Scan for the cell matching the given text and deliver its [x, y] coordinate at center. 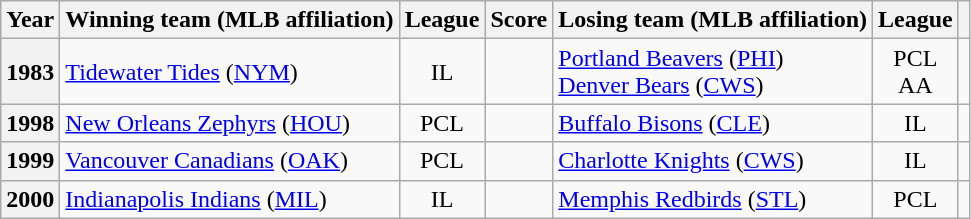
Buffalo Bisons (CLE) [713, 123]
PCLAA [916, 72]
Year [30, 20]
2000 [30, 199]
Score [519, 20]
Indianapolis Indians (MIL) [230, 199]
1983 [30, 72]
1999 [30, 161]
Winning team (MLB affiliation) [230, 20]
New Orleans Zephyrs (HOU) [230, 123]
Portland Beavers (PHI)Denver Bears (CWS) [713, 72]
Tidewater Tides (NYM) [230, 72]
1998 [30, 123]
Vancouver Canadians (OAK) [230, 161]
Memphis Redbirds (STL) [713, 199]
Charlotte Knights (CWS) [713, 161]
Losing team (MLB affiliation) [713, 20]
